Provide the (x, y) coordinate of the cell's center where the given text is located.  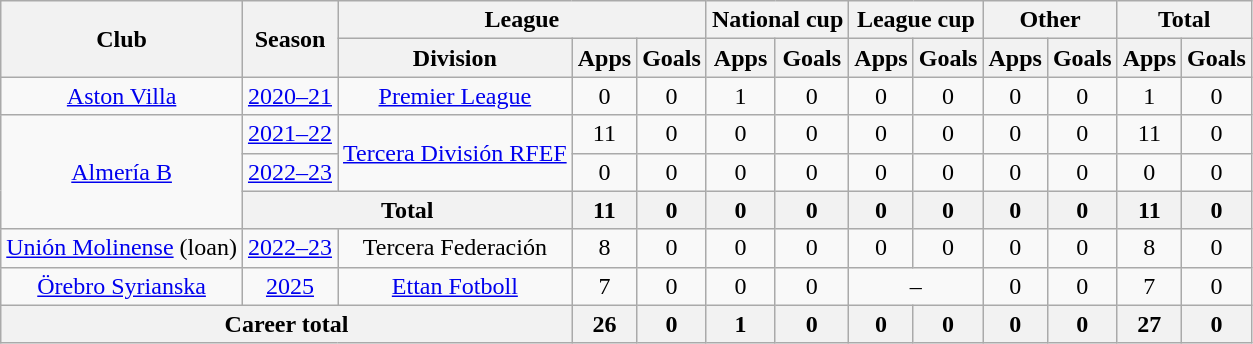
National cup (777, 20)
Club (122, 39)
League cup (916, 20)
Ettan Fotboll (456, 286)
27 (1149, 324)
Almería B (122, 172)
League (522, 20)
Örebro Syrianska (122, 286)
Aston Villa (122, 96)
Tercera Federación (456, 248)
Division (456, 58)
26 (604, 324)
Tercera División RFEF (456, 153)
2025 (290, 286)
Premier League (456, 96)
2020–21 (290, 96)
Season (290, 39)
Unión Molinense (loan) (122, 248)
Other (1050, 20)
Career total (286, 324)
– (916, 286)
2021–22 (290, 134)
